Scan for the cell matching the given text and deliver its (x, y) coordinate at center. 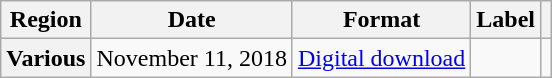
November 11, 2018 (192, 58)
Label (506, 20)
Region (46, 20)
Date (192, 20)
Various (46, 58)
Digital download (381, 58)
Format (381, 20)
